Output the (x, y) coordinate of the center of the cell containing the given text.  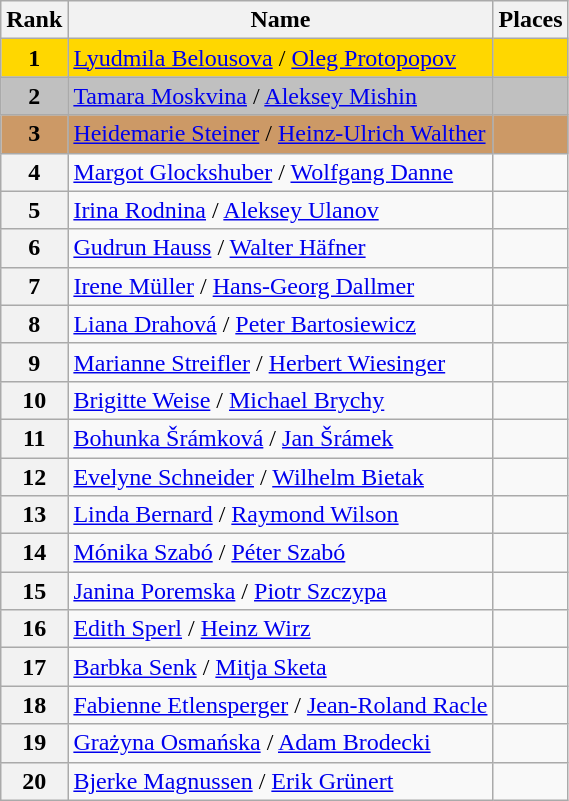
Irene Müller / Hans-Georg Dallmer (280, 286)
Rank (34, 20)
13 (34, 515)
1 (34, 58)
17 (34, 667)
10 (34, 400)
Tamara Moskvina / Aleksey Mishin (280, 96)
3 (34, 134)
Janina Poremska / Piotr Szczypa (280, 591)
Liana Drahová / Peter Bartosiewicz (280, 324)
Barbka Senk / Mitja Sketa (280, 667)
Heidemarie Steiner / Heinz-Ulrich Walther (280, 134)
Mónika Szabó / Péter Szabó (280, 553)
Bohunka Šrámková / Jan Šrámek (280, 438)
Linda Bernard / Raymond Wilson (280, 515)
Lyudmila Belousova / Oleg Protopopov (280, 58)
7 (34, 286)
9 (34, 362)
16 (34, 629)
20 (34, 781)
6 (34, 248)
14 (34, 553)
Evelyne Schneider / Wilhelm Bietak (280, 477)
Marianne Streifler / Herbert Wiesinger (280, 362)
Fabienne Etlensperger / Jean-Roland Racle (280, 705)
Places (530, 20)
Brigitte Weise / Michael Brychy (280, 400)
Name (280, 20)
Grażyna Osmańska / Adam Brodecki (280, 743)
5 (34, 210)
Bjerke Magnussen / Erik Grünert (280, 781)
Margot Glockshuber / Wolfgang Danne (280, 172)
11 (34, 438)
8 (34, 324)
Irina Rodnina / Aleksey Ulanov (280, 210)
Edith Sperl / Heinz Wirz (280, 629)
15 (34, 591)
12 (34, 477)
Gudrun Hauss / Walter Häfner (280, 248)
18 (34, 705)
19 (34, 743)
2 (34, 96)
4 (34, 172)
